For the text-containing cell, return its midpoint in [X, Y] coordinate format. 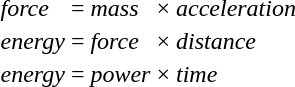
× [164, 41]
= [78, 41]
force [120, 41]
